For the text-containing cell, return its midpoint in (x, y) coordinate format. 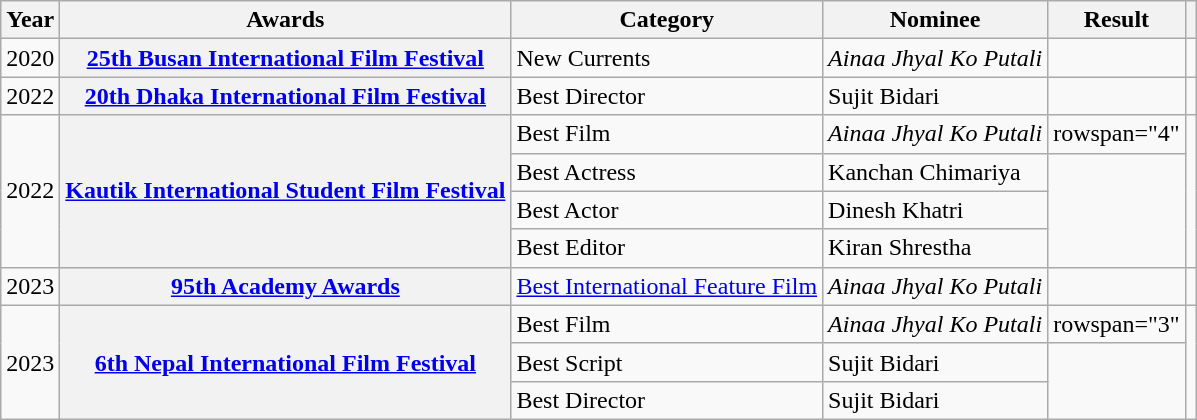
Awards (286, 20)
rowspan="3" (1117, 324)
Kautik International Student Film Festival (286, 191)
Best Actress (667, 172)
Best Actor (667, 210)
Best International Feature Film (667, 286)
95th Academy Awards (286, 286)
Kanchan Chimariya (936, 172)
2020 (30, 58)
Year (30, 20)
New Currents (667, 58)
rowspan="4" (1117, 134)
Dinesh Khatri (936, 210)
20th Dhaka International Film Festival (286, 96)
Best Script (667, 362)
Kiran Shrestha (936, 248)
25th Busan International Film Festival (286, 58)
6th Nepal International Film Festival (286, 362)
Nominee (936, 20)
Category (667, 20)
Result (1117, 20)
Best Editor (667, 248)
